Locate the cell with the specified text and output its (X, Y) center coordinate. 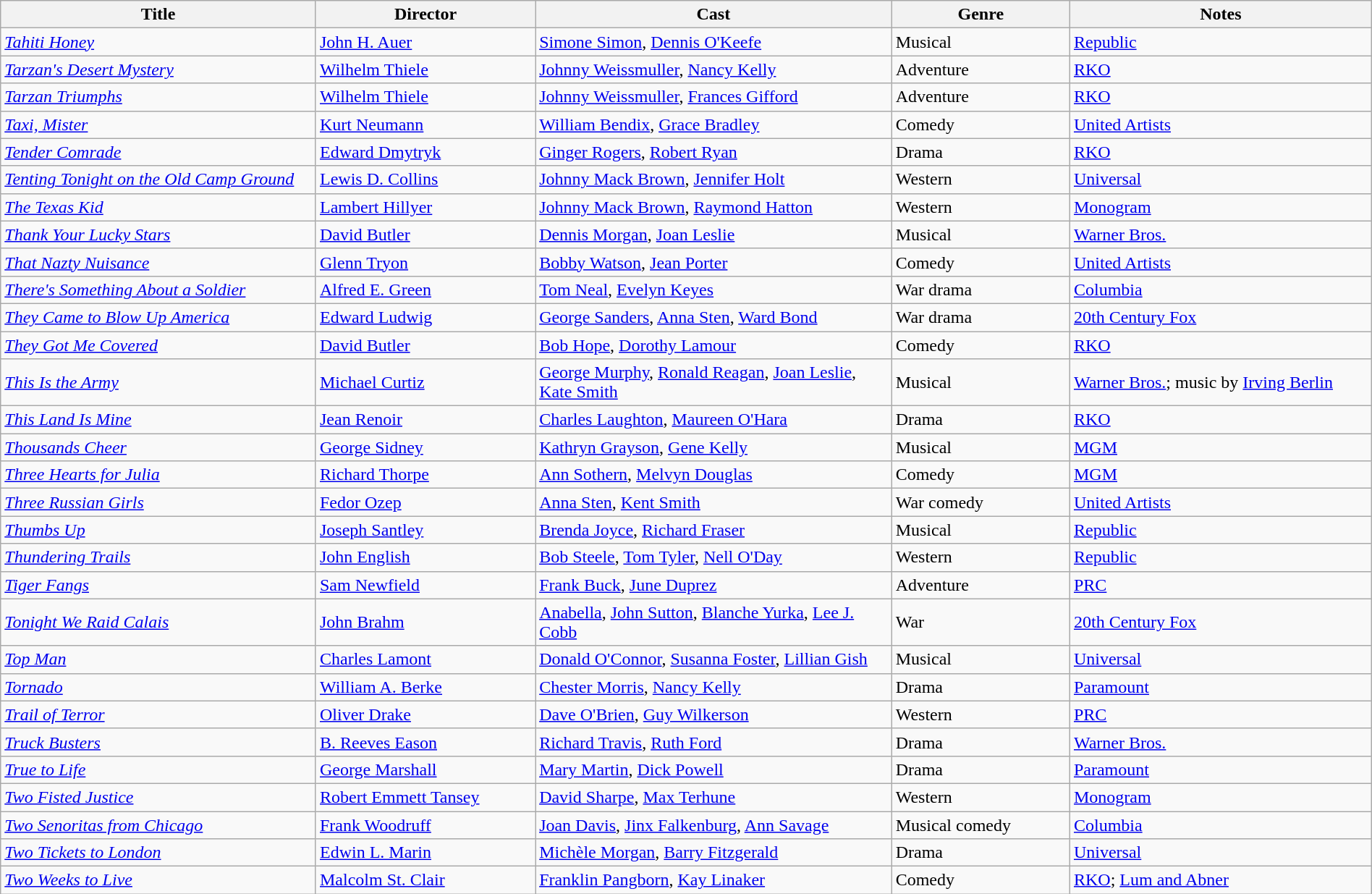
Director (425, 14)
Tarzan's Desert Mystery (158, 69)
War (981, 623)
George Marshall (425, 769)
Bob Hope, Dorothy Lamour (713, 345)
Charles Laughton, Maureen O'Hara (713, 420)
Two Weeks to Live (158, 880)
Tiger Fangs (158, 585)
Thumbs Up (158, 530)
Joseph Santley (425, 530)
Dennis Morgan, Joan Leslie (713, 235)
Genre (981, 14)
This Is the Army (158, 382)
William Bendix, Grace Bradley (713, 125)
Bobby Watson, Jean Porter (713, 262)
Mary Martin, Dick Powell (713, 769)
Frank Woodruff (425, 825)
Richard Travis, Ruth Ford (713, 742)
Kurt Neumann (425, 125)
Jean Renoir (425, 420)
David Sharpe, Max Terhune (713, 797)
Tender Comrade (158, 152)
Robert Emmett Tansey (425, 797)
True to Life (158, 769)
Three Russian Girls (158, 502)
Anabella, John Sutton, Blanche Yurka, Lee J. Cobb (713, 623)
Johnny Mack Brown, Jennifer Holt (713, 180)
John Brahm (425, 623)
They Came to Blow Up America (158, 317)
Bob Steele, Tom Tyler, Nell O'Day (713, 557)
Three Hearts for Julia (158, 475)
There's Something About a Soldier (158, 290)
Tahiti Honey (158, 42)
Tornado (158, 687)
Frank Buck, June Duprez (713, 585)
Simone Simon, Dennis O'Keefe (713, 42)
Thank Your Lucky Stars (158, 235)
Lewis D. Collins (425, 180)
George Murphy, Ronald Reagan, Joan Leslie, Kate Smith (713, 382)
Edward Dmytryk (425, 152)
Alfred E. Green (425, 290)
George Sanders, Anna Sten, Ward Bond (713, 317)
This Land Is Mine (158, 420)
Ginger Rogers, Robert Ryan (713, 152)
Johnny Weissmuller, Frances Gifford (713, 97)
Tom Neal, Evelyn Keyes (713, 290)
Kathryn Grayson, Gene Kelly (713, 447)
Joan Davis, Jinx Falkenburg, Ann Savage (713, 825)
George Sidney (425, 447)
B. Reeves Eason (425, 742)
Two Fisted Justice (158, 797)
Edward Ludwig (425, 317)
Ann Sothern, Melvyn Douglas (713, 475)
Sam Newfield (425, 585)
Thousands Cheer (158, 447)
Richard Thorpe (425, 475)
Brenda Joyce, Richard Fraser (713, 530)
Glenn Tryon (425, 262)
War comedy (981, 502)
Warner Bros.; music by Irving Berlin (1220, 382)
Donald O'Connor, Susanna Foster, Lillian Gish (713, 659)
Two Tickets to London (158, 853)
Malcolm St. Clair (425, 880)
Edwin L. Marin (425, 853)
Musical comedy (981, 825)
Top Man (158, 659)
Truck Busters (158, 742)
William A. Berke (425, 687)
That Nazty Nuisance (158, 262)
Trail of Terror (158, 714)
Franklin Pangborn, Kay Linaker (713, 880)
John English (425, 557)
Michael Curtiz (425, 382)
Oliver Drake (425, 714)
John H. Auer (425, 42)
Tenting Tonight on the Old Camp Ground (158, 180)
Charles Lamont (425, 659)
Tonight We Raid Calais (158, 623)
Anna Sten, Kent Smith (713, 502)
Chester Morris, Nancy Kelly (713, 687)
Thundering Trails (158, 557)
The Texas Kid (158, 207)
Cast (713, 14)
Tarzan Triumphs (158, 97)
Two Senoritas from Chicago (158, 825)
Fedor Ozep (425, 502)
Michèle Morgan, Barry Fitzgerald (713, 853)
Lambert Hillyer (425, 207)
Johnny Mack Brown, Raymond Hatton (713, 207)
They Got Me Covered (158, 345)
Taxi, Mister (158, 125)
RKO; Lum and Abner (1220, 880)
Dave O'Brien, Guy Wilkerson (713, 714)
Title (158, 14)
Johnny Weissmuller, Nancy Kelly (713, 69)
Notes (1220, 14)
